Capture the cell that displays the provided text and extract its [X, Y] central coordinate. 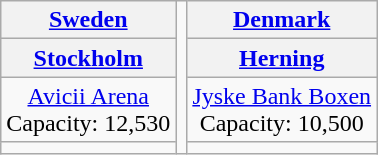
Denmark [282, 20]
Sweden [88, 20]
Herning [282, 58]
Stockholm [88, 58]
Jyske Bank BoxenCapacity: 10,500 [282, 110]
Avicii ArenaCapacity: 12,530 [88, 110]
